Search for the cell housing the specified text and yield its [X, Y] center coordinate. 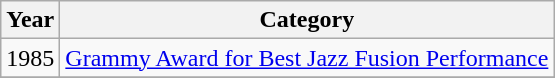
Year [30, 20]
1985 [30, 58]
Grammy Award for Best Jazz Fusion Performance [307, 58]
Category [307, 20]
